Identify which cell holds the provided text, then report its (X, Y) central coordinate. 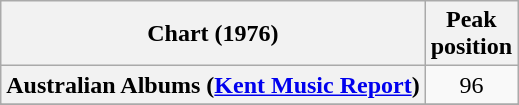
Australian Albums (Kent Music Report) (213, 85)
Chart (1976) (213, 34)
Peakposition (471, 34)
96 (471, 85)
